Extract the [x, y] coordinate from the center of the cell holding the provided text.  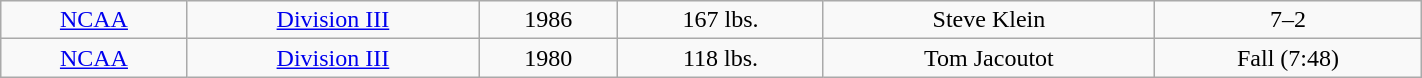
118 lbs. [720, 58]
7–2 [1288, 20]
Steve Klein [989, 20]
1980 [548, 58]
167 lbs. [720, 20]
Tom Jacoutot [989, 58]
Fall (7:48) [1288, 58]
1986 [548, 20]
